Identify which cell holds the provided text, then report its [X, Y] central coordinate. 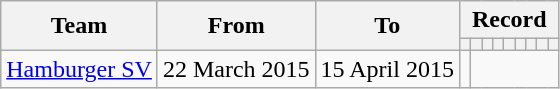
Hamburger SV [80, 69]
22 March 2015 [236, 69]
Team [80, 26]
Record [509, 20]
From [236, 26]
15 April 2015 [387, 69]
To [387, 26]
